Output the [X, Y] coordinate of the center of the cell containing the given text.  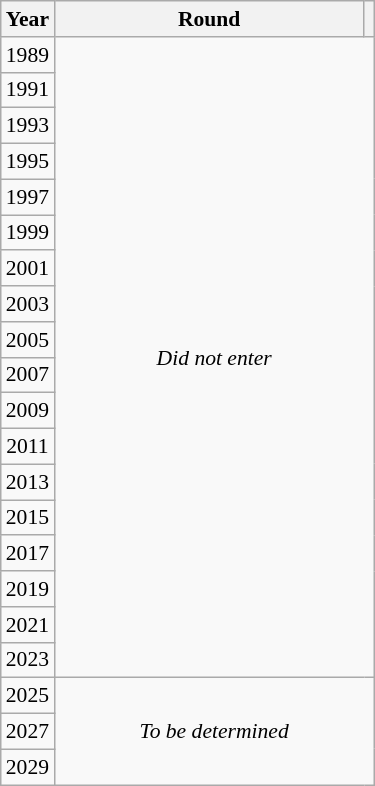
2015 [28, 518]
Round [209, 19]
Year [28, 19]
1989 [28, 55]
2013 [28, 482]
2019 [28, 589]
2007 [28, 375]
2011 [28, 447]
2027 [28, 732]
2017 [28, 554]
1991 [28, 90]
Did not enter [214, 358]
2021 [28, 625]
2005 [28, 340]
1999 [28, 233]
2029 [28, 767]
1995 [28, 162]
2023 [28, 660]
1997 [28, 197]
2009 [28, 411]
2003 [28, 304]
2025 [28, 696]
1993 [28, 126]
To be determined [214, 732]
2001 [28, 269]
